Scan for the cell matching the given text and deliver its [x, y] coordinate at center. 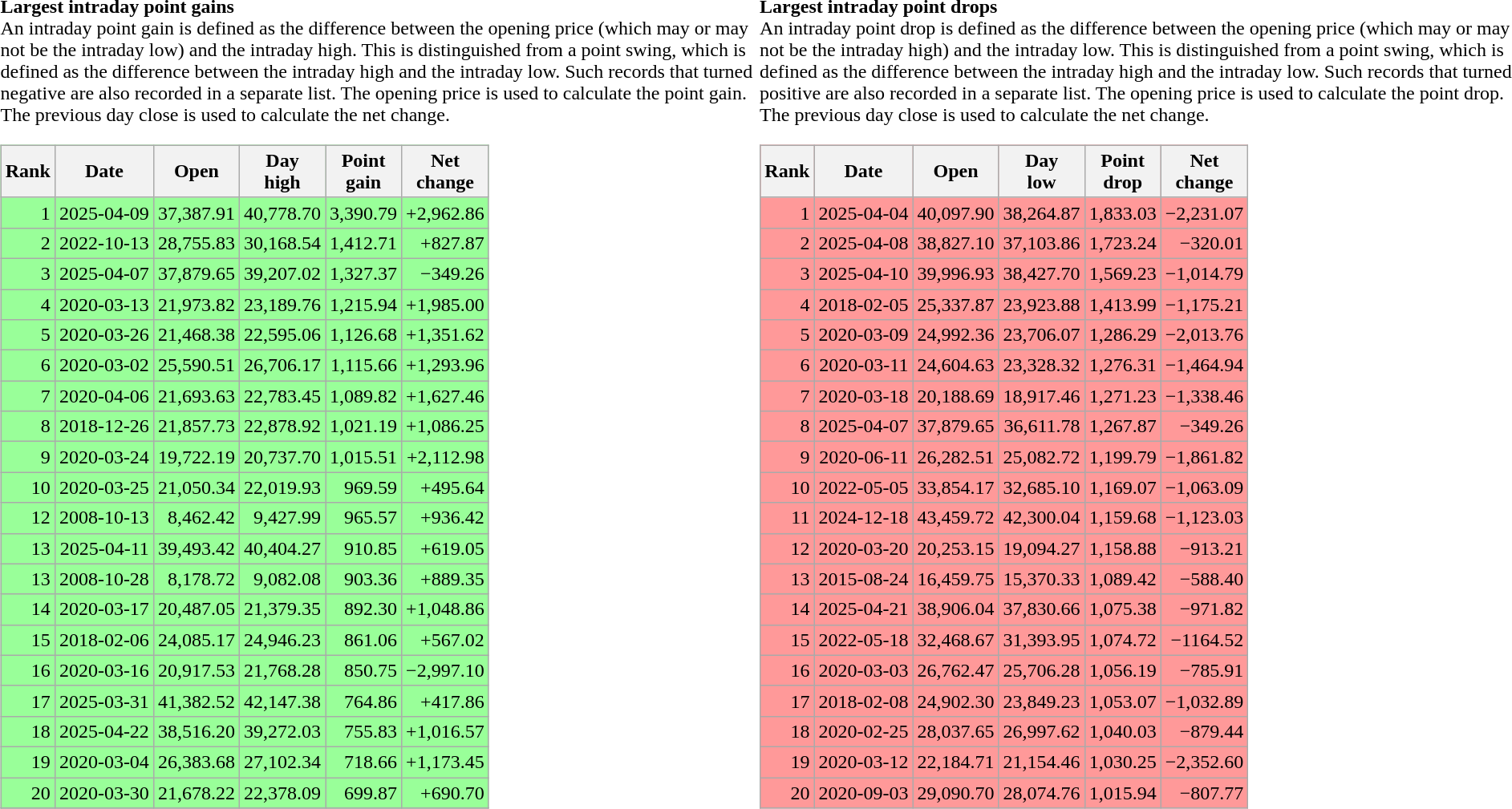
2020-02-25 [863, 731]
8,462.42 [196, 518]
+1,985.00 [446, 304]
25,337.87 [956, 304]
−971.82 [1205, 609]
−2,231.07 [1205, 212]
2020-03-11 [863, 366]
861.06 [364, 640]
28,037.65 [956, 731]
1,075.38 [1123, 609]
850.75 [364, 670]
31,393.95 [1041, 640]
1,413.99 [1123, 304]
41,382.52 [196, 701]
+2,962.86 [446, 212]
2018-02-05 [863, 304]
−785.91 [1205, 670]
+2,112.98 [446, 457]
+495.64 [446, 487]
16,459.75 [956, 579]
764.86 [364, 701]
Pointgain [364, 172]
25,082.72 [1041, 457]
21,857.73 [196, 427]
2020-03-18 [863, 396]
−2,352.60 [1205, 762]
8,178.72 [196, 579]
43,459.72 [956, 518]
−2,997.10 [446, 670]
1,158.88 [1123, 548]
−2,013.76 [1205, 335]
+417.86 [446, 701]
2020-03-25 [104, 487]
−1,175.21 [1205, 304]
−588.40 [1205, 579]
2020-03-04 [104, 762]
1,286.29 [1123, 335]
1,169.07 [1123, 487]
1,833.03 [1123, 212]
38,264.87 [1041, 212]
2020-04-06 [104, 396]
22,184.71 [956, 762]
30,168.54 [282, 243]
2025-04-10 [863, 273]
1,115.66 [364, 366]
1,040.03 [1123, 731]
+1,016.57 [446, 731]
22,783.45 [282, 396]
−320.01 [1205, 243]
2020-03-12 [863, 762]
21,050.34 [196, 487]
969.59 [364, 487]
2018-02-08 [863, 701]
21,768.28 [282, 670]
22,019.93 [282, 487]
42,300.04 [1041, 518]
20,737.70 [282, 457]
1,089.42 [1123, 579]
25,706.28 [1041, 670]
−1,464.94 [1205, 366]
22,878.92 [282, 427]
1,089.82 [364, 396]
3,390.79 [364, 212]
2025-03-31 [104, 701]
−1164.52 [1205, 640]
1,056.19 [1123, 670]
+1,173.45 [446, 762]
+1,293.96 [446, 366]
36,611.78 [1041, 427]
1,327.37 [364, 273]
+827.87 [446, 243]
1,053.07 [1123, 701]
40,404.27 [282, 548]
Pointdrop [1123, 172]
892.30 [364, 609]
755.83 [364, 731]
26,706.17 [282, 366]
1,412.71 [364, 243]
2015-08-24 [863, 579]
23,849.23 [1041, 701]
2022-10-13 [104, 243]
+567.02 [446, 640]
2020-03-09 [863, 335]
−1,063.09 [1205, 487]
1,159.68 [1123, 518]
26,383.68 [196, 762]
20,917.53 [196, 670]
+690.70 [446, 793]
37,103.86 [1041, 243]
26,282.51 [956, 457]
2022-05-18 [863, 640]
+889.35 [446, 579]
20,253.15 [956, 548]
28,755.83 [196, 243]
22,595.06 [282, 335]
2025-04-04 [863, 212]
1,723.24 [1123, 243]
+1,048.86 [446, 609]
40,097.90 [956, 212]
−807.77 [1205, 793]
2022-05-05 [863, 487]
2008-10-28 [104, 579]
2020-09-03 [863, 793]
1,015.51 [364, 457]
23,189.76 [282, 304]
20,188.69 [956, 396]
26,762.47 [956, 670]
23,706.07 [1041, 335]
37,387.91 [196, 212]
39,493.42 [196, 548]
32,468.67 [956, 640]
39,996.93 [956, 273]
Dayhigh [282, 172]
2020-03-16 [104, 670]
42,147.38 [282, 701]
21,973.82 [196, 304]
−913.21 [1205, 548]
39,207.02 [282, 273]
+936.42 [446, 518]
2018-02-06 [104, 640]
26,997.62 [1041, 731]
38,827.10 [956, 243]
2020-03-30 [104, 793]
2020-03-20 [863, 548]
2025-04-22 [104, 731]
1,074.72 [1123, 640]
24,604.63 [956, 366]
2020-06-11 [863, 457]
1,271.23 [1123, 396]
2020-03-26 [104, 335]
−1,861.82 [1205, 457]
9,082.08 [282, 579]
38,516.20 [196, 731]
23,328.32 [1041, 366]
27,102.34 [282, 762]
1,021.19 [364, 427]
−1,014.79 [1205, 273]
25,590.51 [196, 366]
19,094.27 [1041, 548]
1,199.79 [1123, 457]
718.66 [364, 762]
11 [788, 518]
21,678.22 [196, 793]
1,126.68 [364, 335]
2008-10-13 [104, 518]
9,427.99 [282, 518]
1,015.94 [1123, 793]
21,379.35 [282, 609]
21,154.46 [1041, 762]
−1,123.03 [1205, 518]
Daylow [1041, 172]
699.87 [364, 793]
−1,032.89 [1205, 701]
1,030.25 [1123, 762]
38,906.04 [956, 609]
20,487.05 [196, 609]
28,074.76 [1041, 793]
2025-04-09 [104, 212]
2025-04-11 [104, 548]
+1,627.46 [446, 396]
24,946.23 [282, 640]
2020-03-24 [104, 457]
24,085.17 [196, 640]
15,370.33 [1041, 579]
−879.44 [1205, 731]
2025-04-21 [863, 609]
1,215.94 [364, 304]
903.36 [364, 579]
39,272.03 [282, 731]
2018-12-26 [104, 427]
+1,086.25 [446, 427]
18,917.46 [1041, 396]
21,468.38 [196, 335]
2020-03-17 [104, 609]
910.85 [364, 548]
+619.05 [446, 548]
24,992.36 [956, 335]
24,902.30 [956, 701]
2025-04-08 [863, 243]
−1,338.46 [1205, 396]
32,685.10 [1041, 487]
1,276.31 [1123, 366]
2020-03-02 [104, 366]
2020-03-13 [104, 304]
1,267.87 [1123, 427]
40,778.70 [282, 212]
29,090.70 [956, 793]
1,569.23 [1123, 273]
965.57 [364, 518]
2024-12-18 [863, 518]
23,923.88 [1041, 304]
33,854.17 [956, 487]
+1,351.62 [446, 335]
21,693.63 [196, 396]
19,722.19 [196, 457]
37,830.66 [1041, 609]
22,378.09 [282, 793]
2020-03-03 [863, 670]
38,427.70 [1041, 273]
